Return (X, Y) of the center of cell containing provided text 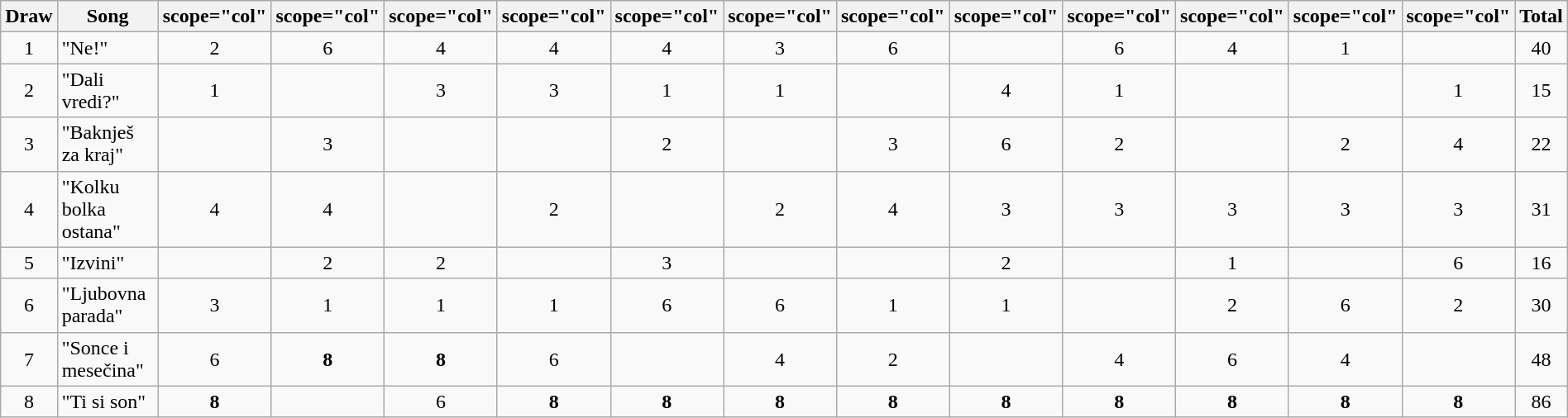
5 (29, 263)
7 (29, 359)
22 (1542, 144)
48 (1542, 359)
"Izvini" (108, 263)
"Ljubovna parada" (108, 306)
Draw (29, 17)
"Dali vredi?" (108, 91)
Total (1542, 17)
15 (1542, 91)
"Kolku bolka ostana" (108, 209)
86 (1542, 401)
31 (1542, 209)
Song (108, 17)
"Sonce i mesečina" (108, 359)
"Ne!" (108, 48)
"Baknješ za kraj" (108, 144)
30 (1542, 306)
16 (1542, 263)
40 (1542, 48)
"Ti si son" (108, 401)
